For the text-containing cell, return its midpoint in (x, y) coordinate format. 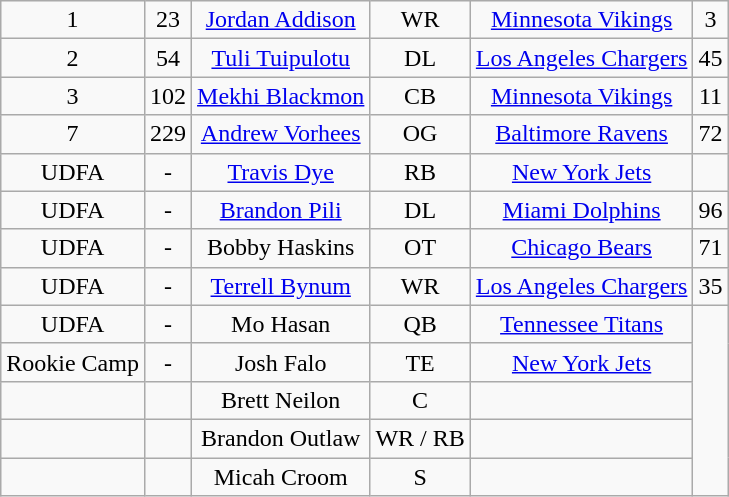
OG (420, 134)
45 (710, 58)
Chicago Bears (582, 248)
Josh Falo (281, 362)
54 (168, 58)
OT (420, 248)
Mo Hasan (281, 324)
CB (420, 96)
C (420, 400)
72 (710, 134)
Mekhi Blackmon (281, 96)
Terrell Bynum (281, 286)
S (420, 477)
11 (710, 96)
Rookie Camp (73, 362)
102 (168, 96)
96 (710, 210)
Jordan Addison (281, 20)
Travis Dye (281, 172)
Brandon Outlaw (281, 438)
QB (420, 324)
Tuli Tuipulotu (281, 58)
229 (168, 134)
35 (710, 286)
RB (420, 172)
WR / RB (420, 438)
1 (73, 20)
Brett Neilon (281, 400)
Baltimore Ravens (582, 134)
2 (73, 58)
Miami Dolphins (582, 210)
Tennessee Titans (582, 324)
71 (710, 248)
Micah Croom (281, 477)
7 (73, 134)
Brandon Pili (281, 210)
23 (168, 20)
Andrew Vorhees (281, 134)
TE (420, 362)
Bobby Haskins (281, 248)
